Detect which cell encompasses the target text, then output its [x, y] center coordinate. 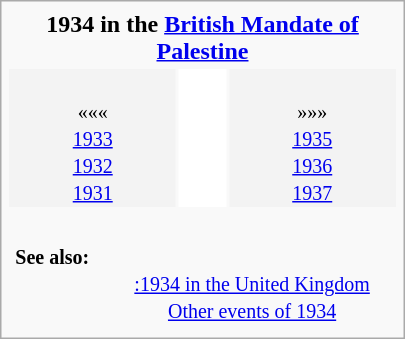
«««193319321931 [92, 138]
1934 in the British Mandate of Palestine [202, 38]
See also: [59, 284]
:1934 in the United KingdomOther events of 1934 [252, 284]
See also: :1934 in the United KingdomOther events of 1934 [202, 270]
»»»193519361937 [312, 138]
